Find where the given text appears and provide that cell's center as (x, y) coordinate. 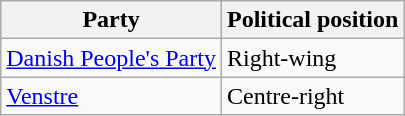
Party (112, 20)
Danish People's Party (112, 58)
Centre-right (312, 96)
Right-wing (312, 58)
Political position (312, 20)
Venstre (112, 96)
